Find where the given text appears and provide that cell's center as [x, y] coordinate. 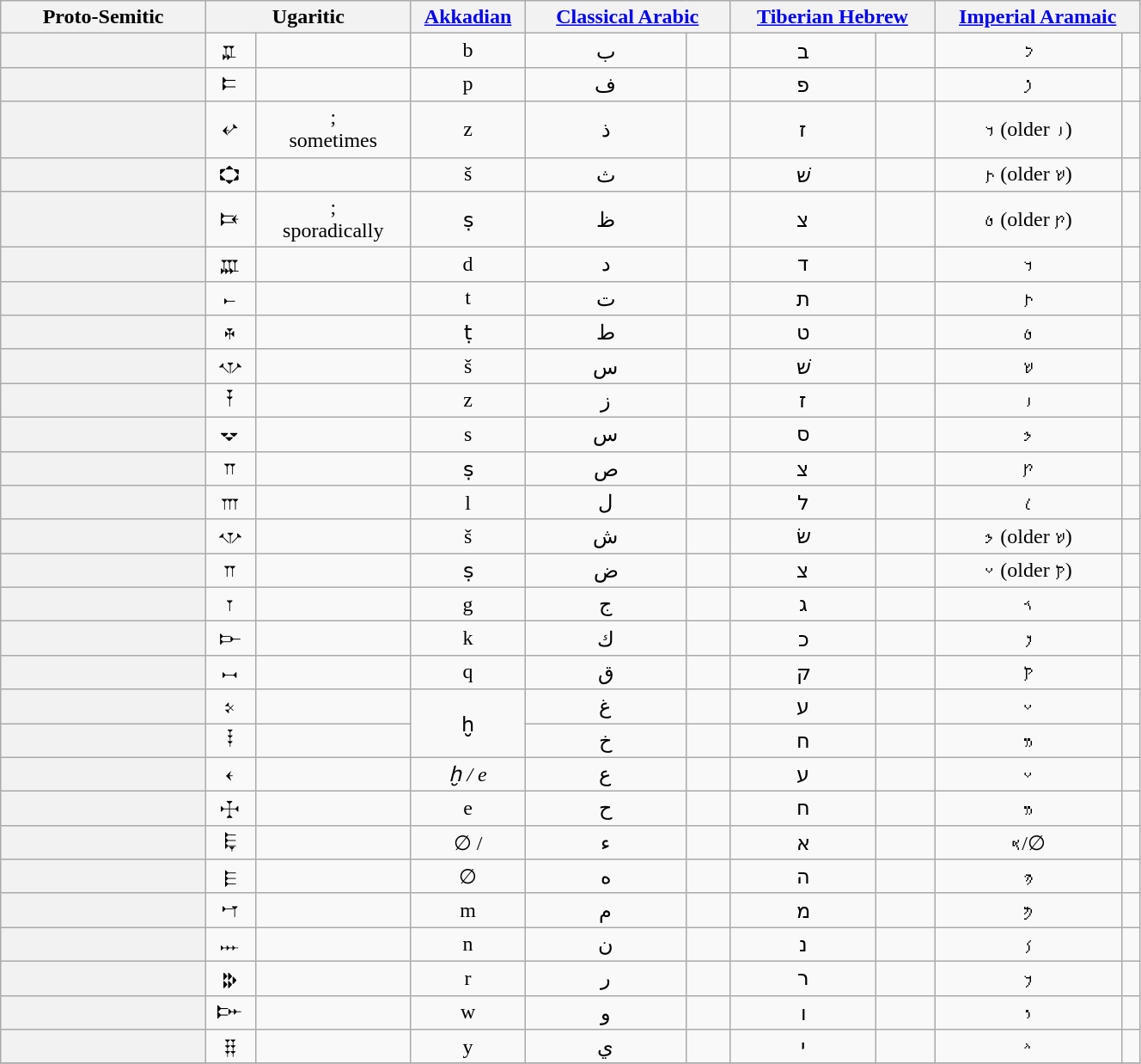
e [467, 809]
w [467, 1012]
ה [803, 877]
𐎚 [230, 298]
ب [606, 51]
b [467, 51]
ט [803, 333]
𐡉 [1028, 1047]
Classical Arabic [627, 17]
ص [606, 468]
ج [606, 604]
t [467, 298]
ع [606, 774]
غ [606, 706]
ד [803, 265]
ג [803, 604]
𐡀/∅ [1028, 842]
𐎄 [230, 265]
ṭ [467, 333]
k [467, 639]
خ [606, 741]
𐡈 [1028, 333]
𐎐 [230, 945]
𐡆 [1028, 401]
Proto-Semitic [103, 17]
𐡈 (older 𐡑) [1028, 220]
𐎍 [230, 503]
ר [803, 978]
ف [606, 84]
𐡅 [1028, 1012]
𐡏 (older 𐡒) [1028, 571]
ק [803, 672]
Tiberian Hebrew [833, 17]
𐡕 (older 𐡔) [1028, 174]
נ [803, 945]
𐎒 [230, 434]
ه [606, 877]
ḫ / e [467, 774]
𐎏 [230, 129]
د [606, 265]
ث [606, 174]
𐎋 [230, 639]
י [803, 1047]
𐡁 [1028, 51]
𐡐 [1028, 84]
𐡂 [1028, 604]
ء [606, 842]
𐎃 [230, 741]
𐡃 [1028, 265]
ز [606, 401]
מ [803, 910]
و [606, 1012]
𐡎 (older 𐡔) [1028, 536]
ذ [606, 129]
p [467, 84]
𐎑 [230, 220]
ك [606, 639]
م [606, 910]
q [467, 672]
Imperial Aramaic [1038, 17]
;sporadically [333, 220]
ح [606, 809]
𐎗 [230, 978]
𐎅 [230, 877]
𐎉 [230, 333]
𐎈 [230, 809]
𐎓 [230, 774]
𐎔 [230, 84]
ת [803, 298]
ل [606, 503]
ל [803, 503]
𐡃 (older 𐡆) [1028, 129]
ت [606, 298]
d [467, 265]
𐎘 [230, 174]
𐡓 [1028, 978]
l [467, 503]
𐎖 [230, 672]
∅ / [467, 842]
y [467, 1047]
𐡑 [1028, 468]
;sometimes [333, 129]
s [467, 434]
ق [606, 672]
שׂ [803, 536]
ش [606, 536]
𐡒 [1028, 672]
𐡎 [1028, 434]
𐎛 [230, 842]
כ [803, 639]
𐡊 [1028, 639]
𐡌 [1028, 910]
𐎊 [230, 1047]
ط [606, 333]
𐎂 [230, 604]
𐡕 [1028, 298]
ḫ [467, 724]
𐡄 [1028, 877]
𐡍 [1028, 945]
m [467, 910]
n [467, 945]
ر [606, 978]
∅ [467, 877]
𐎙 [230, 706]
𐎁 [230, 51]
Akkadian [467, 17]
פ [803, 84]
ن [606, 945]
ס [803, 434]
ظ [606, 220]
Ugaritic [308, 17]
א [803, 842]
𐎎 [230, 910]
ו [803, 1012]
ي [606, 1047]
ב [803, 51]
ض [606, 571]
𐎆 [230, 1012]
𐎇 [230, 401]
𐡋 [1028, 503]
𐡔 [1028, 366]
r [467, 978]
g [467, 604]
